Return the (X, Y) coordinate for the center point of the cell that contains the specified text.  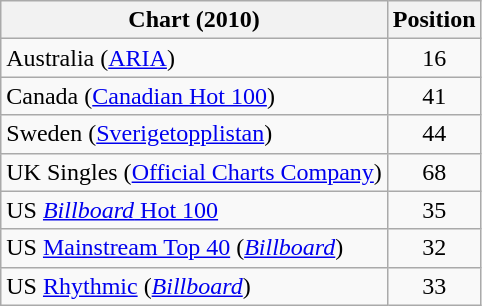
US Mainstream Top 40 (Billboard) (194, 248)
41 (434, 96)
Chart (2010) (194, 20)
Australia (ARIA) (194, 58)
UK Singles (Official Charts Company) (194, 172)
33 (434, 286)
44 (434, 134)
US Rhythmic (Billboard) (194, 286)
Canada (Canadian Hot 100) (194, 96)
68 (434, 172)
Sweden (Sverigetopplistan) (194, 134)
35 (434, 210)
US Billboard Hot 100 (194, 210)
Position (434, 20)
16 (434, 58)
32 (434, 248)
